Provide the (x, y) coordinate of the cell's center where the given text is located.  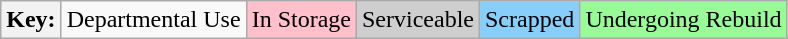
Key: (31, 20)
In Storage (301, 20)
Serviceable (418, 20)
Undergoing Rebuild (684, 20)
Scrapped (529, 20)
Departmental Use (154, 20)
